Scan for the cell matching the given text and deliver its [x, y] coordinate at center. 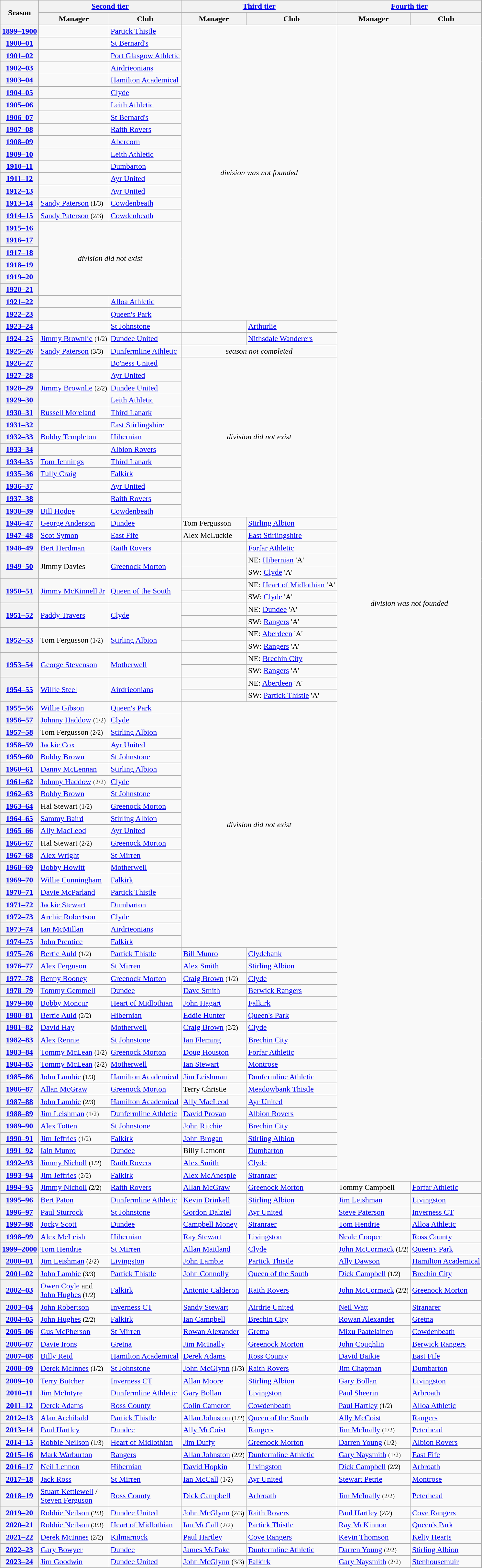
John Connolly [214, 1274]
Sandy Paterson (2/3) [74, 216]
1950–51 [19, 591]
1961–62 [19, 782]
Robbie Neilson (1/3) [74, 1442]
Jim McInally (1/2) [373, 1430]
2007–08 [19, 1356]
1920–21 [19, 289]
Paul Hartley (2/2) [373, 1512]
Bobby Moncur [74, 1003]
1909–10 [19, 154]
1932–33 [19, 437]
Paul Sturrock [74, 1212]
2010–11 [19, 1393]
2018–19 [19, 1496]
Jackie Cox [74, 744]
2011–12 [19, 1405]
Iain Munro [74, 1151]
David Hay [74, 1028]
1913–14 [19, 203]
1992–93 [19, 1163]
David Baikie [373, 1356]
Kelty Hearts [446, 1537]
Alan Archibald [74, 1418]
Jimmy Davies [74, 566]
Antonio Calderon [214, 1290]
1993–94 [19, 1175]
Ally Dawson [373, 1261]
1970–71 [19, 892]
Jack Ross [74, 1479]
Johnny Haddow (2/2) [74, 782]
1931–32 [19, 425]
John McCormack (2/2) [373, 1290]
Campbell Money [214, 1224]
Darren Young (2/2) [373, 1549]
1908–09 [19, 142]
1967–68 [19, 855]
1957–58 [19, 732]
1994–95 [19, 1188]
1928–29 [19, 388]
1948–49 [19, 548]
1917–18 [19, 252]
Stewart Petrie [373, 1479]
Dick Campbell [214, 1496]
1991–92 [19, 1151]
Meadowbank Thistle [291, 1089]
Tommy McLean (1/2) [74, 1052]
1935–36 [19, 474]
John Lambie (1/3) [74, 1077]
1968–69 [19, 868]
Jimmy Brownlie (1/2) [74, 338]
1927–28 [19, 376]
1973–74 [19, 929]
Third tier [259, 6]
Sammy Baird [74, 818]
Jim Chapman [373, 1369]
1962–63 [19, 794]
1966–67 [19, 843]
1902–03 [19, 68]
John Prentice [74, 942]
1998–99 [19, 1237]
Stuart Kettlewell / Steven Ferguson [74, 1496]
1956–57 [19, 720]
Abercorn [145, 142]
1965–66 [19, 831]
John Lambie [214, 1261]
Bill Munro [214, 954]
Mark Warburton [74, 1455]
Owen Coyle and John Hughes (1/2) [74, 1290]
NE: Hibernian 'A' [291, 560]
1958–59 [19, 744]
Jim Duffy [214, 1442]
1963–64 [19, 806]
1906–07 [19, 117]
Bill Hodge [74, 511]
Johnny Haddow (1/2) [74, 720]
1924–25 [19, 338]
Jim Leishman (1/2) [74, 1114]
Alex Rennie [74, 1040]
Stranarer [446, 1307]
2022–23 [19, 1549]
Tommy Campbell [373, 1188]
1997–98 [19, 1224]
Alex Ferguson [74, 966]
Tom Fergusson (2/2) [74, 732]
John Coughlin [373, 1344]
Hal Stewart (2/2) [74, 843]
John McGlynn (2/3) [214, 1512]
Alex McAnespie [214, 1175]
Craig Brown (1/2) [214, 978]
2021–22 [19, 1537]
1985–86 [19, 1077]
Ray McKinnon [373, 1525]
Robbie Neilson (2/3) [74, 1512]
1983–84 [19, 1052]
1960–61 [19, 769]
Stenhousemuir [446, 1562]
Willie Steel [74, 689]
Paul Hartley (1/2) [373, 1405]
1921–22 [19, 302]
Jim McInally (2/2) [373, 1496]
Sandy Paterson (1/3) [74, 203]
1919–20 [19, 277]
2004–05 [19, 1319]
1974–75 [19, 942]
2014–15 [19, 1442]
Alex McLuckie [214, 535]
Bertie Auld (2/2) [74, 1015]
Kilmarnock [145, 1537]
1900–01 [19, 43]
Paul Sheerin [373, 1393]
2023–24 [19, 1562]
Nithsdale Wanderers [291, 338]
1971–72 [19, 904]
John Hagart [214, 1003]
Scot Symon [74, 535]
1903–04 [19, 80]
Billy Reid [74, 1356]
season not completed [259, 351]
Neil Lennon [74, 1467]
John Brogan [214, 1138]
1988–89 [19, 1114]
SW: Partick Thistle 'A' [291, 695]
Gary Naysmith (2/2) [373, 1562]
1980–81 [19, 1015]
Bert Herdman [74, 548]
Bertie Auld (1/2) [74, 954]
John Hughes (2/2) [74, 1319]
1911–12 [19, 179]
1996–97 [19, 1212]
1938–39 [19, 511]
1936–37 [19, 486]
Russell Moreland [74, 412]
1999–2000 [19, 1249]
Gus McPherson [74, 1331]
Benny Rooney [74, 978]
2005–06 [19, 1331]
Ian Stewart [214, 1064]
1922–23 [19, 314]
2017–18 [19, 1479]
Jim Goodwin [74, 1562]
1904–05 [19, 92]
Jocky Scott [74, 1224]
1901–02 [19, 56]
1982–83 [19, 1040]
Jimmy Nicholl (1/2) [74, 1163]
Willie Cunningham [74, 880]
1954–55 [19, 689]
Bobby Howitt [74, 868]
Gary Bowyer [74, 1549]
Tommy Gemmell [74, 991]
1975–76 [19, 954]
John Ritchie [214, 1126]
James McPake [214, 1549]
1907–08 [19, 129]
1905–06 [19, 105]
1984–85 [19, 1064]
Port Glasgow Athletic [145, 56]
2006–07 [19, 1344]
John Robertson [74, 1307]
1986–87 [19, 1089]
Jim Leishman (2/2) [74, 1261]
NE: Dundee 'A' [291, 609]
1916–17 [19, 240]
2000–01 [19, 1261]
George Stevenson [74, 665]
1981–82 [19, 1028]
Willie Gibson [74, 708]
1979–80 [19, 1003]
1990–91 [19, 1138]
2013–14 [19, 1430]
Alex Wright [74, 855]
1953–54 [19, 665]
1910–11 [19, 166]
Allan Johnston (1/2) [214, 1418]
1918–19 [19, 265]
2019–20 [19, 1512]
Season [19, 13]
Ian McMillan [74, 929]
Alex Totten [74, 1126]
Gordon Dalziel [214, 1212]
1976–77 [19, 966]
1934–35 [19, 462]
1923–24 [19, 326]
John Lambie (2/3) [74, 1101]
Sandy Paterson (3/3) [74, 351]
Allan Moore [214, 1381]
Jimmy Brownlie (2/2) [74, 388]
2008–09 [19, 1369]
1946–47 [19, 523]
Neil Watt [373, 1307]
John McGlynn (1/3) [214, 1369]
1925–26 [19, 351]
Davie McParland [74, 892]
1926–27 [19, 363]
Dave Smith [214, 991]
Darren Young (1/2) [373, 1442]
Jimmy Nicholl (2/2) [74, 1188]
1978–79 [19, 991]
David Provan [214, 1114]
1915–16 [19, 228]
Davie Irons [74, 1344]
Ray Stewart [214, 1237]
John McCormack (1/2) [373, 1249]
1972–73 [19, 917]
Bo'ness United [145, 363]
Jimmy McKinnell Jr [74, 591]
Airdrie United [291, 1307]
Dick Campbell (2/2) [373, 1467]
1933–34 [19, 449]
Jim McInally [214, 1344]
Archie Robertson [74, 917]
Fourth tier [409, 6]
Tully Craig [74, 474]
Jim Jeffries (2/2) [74, 1175]
1899–1900 [19, 31]
1987–88 [19, 1101]
Danny McLennan [74, 769]
Terry Christie [214, 1089]
2003–04 [19, 1307]
1977–78 [19, 978]
Kevin Thomson [373, 1537]
1930–31 [19, 412]
2002–03 [19, 1290]
Craig Brown (2/2) [214, 1028]
Jackie Stewart [74, 904]
Jim Jeffries (1/2) [74, 1138]
1947–48 [19, 535]
Paddy Travers [74, 615]
David Hopkin [214, 1467]
Arthurlie [291, 326]
Eddie Hunter [214, 1015]
Terry Butcher [74, 1381]
Bobby Templeton [74, 437]
1952–53 [19, 640]
Tom Fergusson (1/2) [74, 640]
2020–21 [19, 1525]
Jim McIntyre [74, 1393]
1929–30 [19, 400]
Allan Maitland [214, 1249]
1989–90 [19, 1126]
1914–15 [19, 216]
Tom Jennings [74, 462]
Doug Houston [214, 1052]
Ian McCall (2/2) [214, 1525]
Tommy McLean (2/2) [74, 1064]
1959–60 [19, 757]
2012–13 [19, 1418]
Steve Paterson [373, 1212]
Ian Campbell [214, 1319]
1995–96 [19, 1200]
1964–65 [19, 818]
Bert Paton [74, 1200]
Tom Fergusson [214, 523]
John Lambie (3/3) [74, 1274]
Clydebank [291, 954]
Billy Lamont [214, 1151]
Colin Cameron [214, 1405]
Dick Campbell (1/2) [373, 1274]
Gary Naysmith (1/2) [373, 1455]
1955–56 [19, 708]
Mixu Paatelainen [373, 1331]
2001–02 [19, 1274]
Second tier [110, 6]
1949–50 [19, 566]
Alex McLeish [74, 1237]
Derek McInnes (2/2) [74, 1537]
Ian McCall (1/2) [214, 1479]
1912–13 [19, 191]
NE: Heart of Midlothian 'A' [291, 585]
Kevin Drinkell [214, 1200]
NE: Brechin City [291, 658]
Ian Fleming [214, 1040]
1937–38 [19, 498]
George Anderson [74, 523]
1969–70 [19, 880]
Derek McInnes (1/2) [74, 1369]
John McGlynn (3/3) [214, 1562]
Sandy Stewart [214, 1307]
Allan Johnston (2/2) [214, 1455]
2009–10 [19, 1381]
Robbie Neilson (3/3) [74, 1525]
1951–52 [19, 615]
2015–16 [19, 1455]
Hal Stewart (1/2) [74, 806]
Neale Cooper [373, 1237]
2016–17 [19, 1467]
